From the cell containing the given text, extract its center point as (X, Y) coordinate. 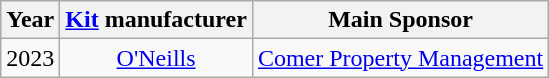
2023 (30, 58)
Main Sponsor (400, 20)
Kit manufacturer (156, 20)
O'Neills (156, 58)
Comer Property Management (400, 58)
Year (30, 20)
